Extract the (x, y) coordinate from the center of the cell holding the provided text.  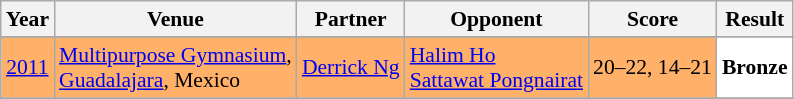
Venue (176, 19)
Score (652, 19)
Opponent (496, 19)
20–22, 14–21 (652, 68)
Multipurpose Gymnasium, Guadalajara, Mexico (176, 68)
Year (28, 19)
2011 (28, 68)
Derrick Ng (351, 68)
Bronze (755, 68)
Partner (351, 19)
Halim Ho Sattawat Pongnairat (496, 68)
Result (755, 19)
